Pinpoint the cell where the given text exists, returning its [x, y] midpoint coordinate. 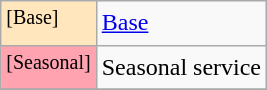
Seasonal service [181, 68]
[Seasonal] [48, 68]
Base [181, 24]
[Base] [48, 24]
